Pinpoint the cell where the given text exists, returning its [X, Y] midpoint coordinate. 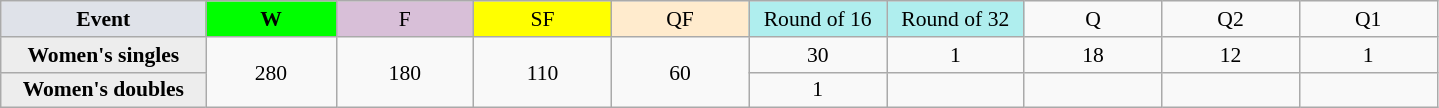
QF [680, 19]
60 [680, 72]
180 [405, 72]
Women's singles [104, 55]
Q2 [1231, 19]
Women's doubles [104, 90]
W [271, 19]
Event [104, 19]
Q1 [1368, 19]
280 [271, 72]
F [405, 19]
Q [1093, 19]
Round of 16 [818, 19]
SF [543, 19]
30 [818, 55]
18 [1093, 55]
Round of 32 [955, 19]
110 [543, 72]
12 [1231, 55]
